Capture the cell that displays the provided text and extract its [x, y] central coordinate. 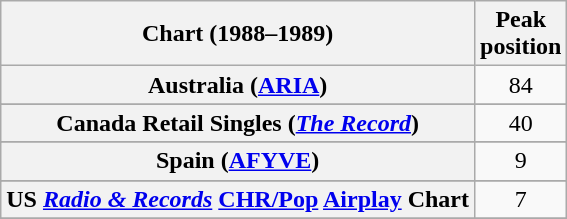
Spain (AFYVE) [238, 161]
9 [521, 161]
40 [521, 123]
US Radio & Records CHR/Pop Airplay Chart [238, 199]
Peakposition [521, 34]
7 [521, 199]
Australia (ARIA) [238, 85]
Chart (1988–1989) [238, 34]
84 [521, 85]
Canada Retail Singles (The Record) [238, 123]
